Find where the given text appears and provide that cell's center as [x, y] coordinate. 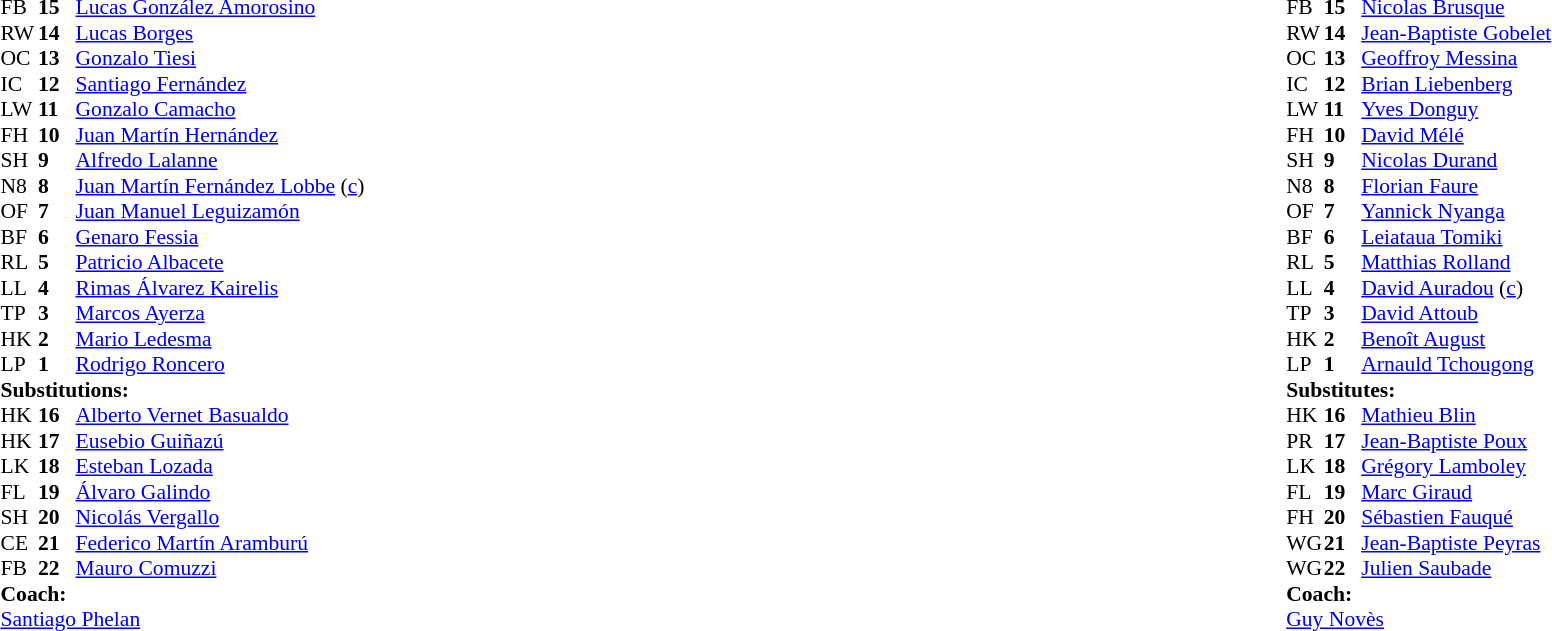
Jean-Baptiste Peyras [1456, 543]
Álvaro Galindo [220, 492]
David Mélé [1456, 135]
David Attoub [1456, 313]
Marc Giraud [1456, 492]
Juan Martín Hernández [220, 135]
Sébastien Fauqué [1456, 517]
Juan Manuel Leguizamón [220, 211]
Substitutes: [1418, 390]
Nicolás Vergallo [220, 517]
Benoît August [1456, 339]
Marcos Ayerza [220, 313]
Substitutions: [182, 390]
Julien Saubade [1456, 569]
Nicolas Durand [1456, 161]
Mathieu Blin [1456, 415]
Lucas Borges [220, 33]
Brian Liebenberg [1456, 84]
Gonzalo Camacho [220, 109]
Matthias Rolland [1456, 263]
David Auradou (c) [1456, 288]
Jean-Baptiste Poux [1456, 441]
Yannick Nyanga [1456, 211]
Patricio Albacete [220, 263]
Grégory Lamboley [1456, 467]
Jean-Baptiste Gobelet [1456, 33]
Arnauld Tchougong [1456, 365]
FB [19, 569]
Mario Ledesma [220, 339]
Mauro Comuzzi [220, 569]
PR [1305, 441]
Gonzalo Tiesi [220, 59]
Juan Martín Fernández Lobbe (c) [220, 186]
Santiago Fernández [220, 84]
Leiataua Tomiki [1456, 237]
Federico Martín Aramburú [220, 543]
Eusebio Guiñazú [220, 441]
Geoffroy Messina [1456, 59]
Rodrigo Roncero [220, 365]
Florian Faure [1456, 186]
Alfredo Lalanne [220, 161]
Rimas Álvarez Kairelis [220, 288]
Yves Donguy [1456, 109]
Esteban Lozada [220, 467]
Alberto Vernet Basualdo [220, 415]
CE [19, 543]
Genaro Fessia [220, 237]
